Identify which cell holds the provided text, then report its (x, y) central coordinate. 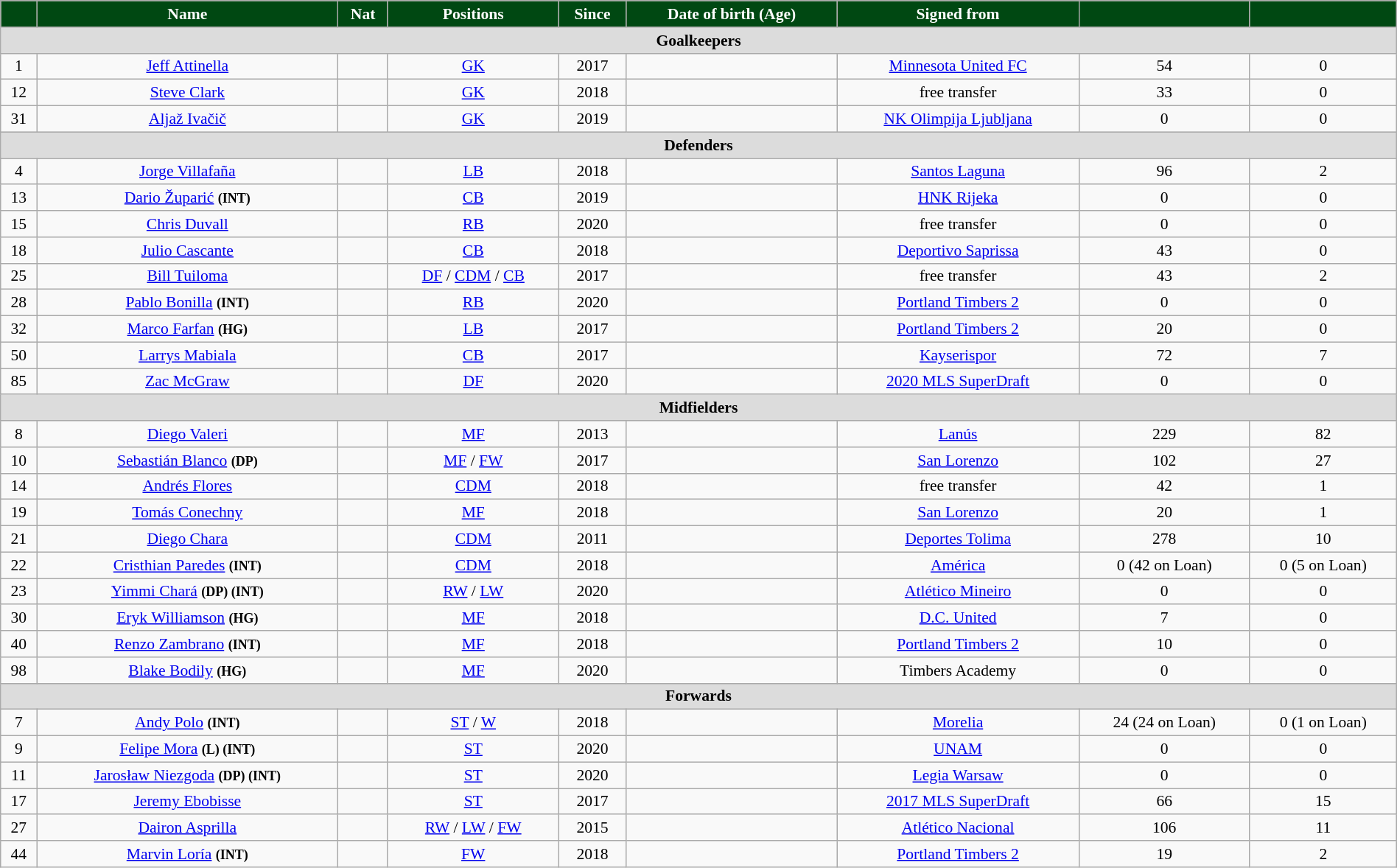
Yimmi Chará (DP) (INT) (187, 592)
54 (1164, 66)
Pablo Bonilla (INT) (187, 303)
Timbers Academy (958, 671)
Larrys Mabiala (187, 355)
42 (1164, 486)
Felipe Mora (L) (INT) (187, 749)
Renzo Zambrano (INT) (187, 644)
106 (1164, 828)
50 (19, 355)
23 (19, 592)
2020 MLS SuperDraft (958, 382)
Diego Valeri (187, 434)
Jeremy Ebobisse (187, 802)
Zac McGraw (187, 382)
Tomás Conechny (187, 513)
2011 (592, 539)
Forwards (698, 696)
278 (1164, 539)
22 (19, 565)
Goalkeepers (698, 41)
Eryk Williamson (HG) (187, 618)
31 (19, 119)
96 (1164, 172)
DF (473, 382)
8 (19, 434)
Bill Tuiloma (187, 276)
Minnesota United FC (958, 66)
18 (19, 251)
66 (1164, 802)
0 (5 on Loan) (1323, 565)
RW / LW (473, 592)
Deportivo Saprissa (958, 251)
Signed from (958, 14)
Nat (363, 14)
Santos Laguna (958, 172)
Julio Cascante (187, 251)
4 (19, 172)
14 (19, 486)
Deportes Tolima (958, 539)
ST / W (473, 723)
Legia Warsaw (958, 775)
21 (19, 539)
17 (19, 802)
MF / FW (473, 461)
40 (19, 644)
RW / LW / FW (473, 828)
HNK Rijeka (958, 198)
América (958, 565)
2017 MLS SuperDraft (958, 802)
0 (1 on Loan) (1323, 723)
Blake Bodily (HG) (187, 671)
Steve Clark (187, 93)
2013 (592, 434)
Midfielders (698, 408)
Atlético Nacional (958, 828)
Morelia (958, 723)
229 (1164, 434)
12 (19, 93)
30 (19, 618)
85 (19, 382)
Dairon Asprilla (187, 828)
9 (19, 749)
72 (1164, 355)
Marvin Loría (INT) (187, 854)
Chris Duvall (187, 224)
Dario Župarić (INT) (187, 198)
32 (19, 329)
Andrés Flores (187, 486)
25 (19, 276)
Cristhian Paredes (INT) (187, 565)
Jeff Attinella (187, 66)
Lanús (958, 434)
NK Olimpija Ljubljana (958, 119)
Andy Polo (INT) (187, 723)
UNAM (958, 749)
0 (42 on Loan) (1164, 565)
28 (19, 303)
33 (1164, 93)
98 (19, 671)
24 (24 on Loan) (1164, 723)
Positions (473, 14)
Kayserispor (958, 355)
Atlético Mineiro (958, 592)
Name (187, 14)
Date of birth (Age) (732, 14)
13 (19, 198)
Defenders (698, 145)
Jarosław Niezgoda (DP) (INT) (187, 775)
DF / CDM / CB (473, 276)
Since (592, 14)
FW (473, 854)
Aljaž Ivačič (187, 119)
D.C. United (958, 618)
Diego Chara (187, 539)
102 (1164, 461)
Sebastián Blanco (DP) (187, 461)
2015 (592, 828)
44 (19, 854)
82 (1323, 434)
Marco Farfan (HG) (187, 329)
Jorge Villafaña (187, 172)
